Pinpoint the cell where the given text exists, returning its [x, y] midpoint coordinate. 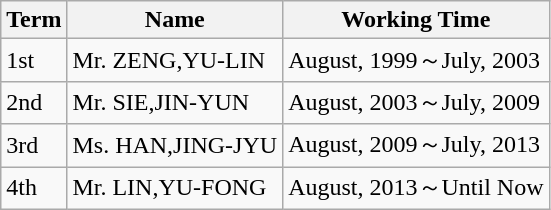
Mr. SIE,JIN-YUN [175, 102]
August, 1999～July, 2003 [416, 60]
Term [34, 20]
August, 2009～July, 2013 [416, 146]
Mr. LIN,YU-FONG [175, 188]
August, 2003～July, 2009 [416, 102]
Mr. ZENG,YU-LIN [175, 60]
Working Time [416, 20]
1st [34, 60]
2nd [34, 102]
Name [175, 20]
August, 2013～Until Now [416, 188]
Ms. HAN,JING-JYU [175, 146]
3rd [34, 146]
4th [34, 188]
